Detect which cell encompasses the target text, then output its [x, y] center coordinate. 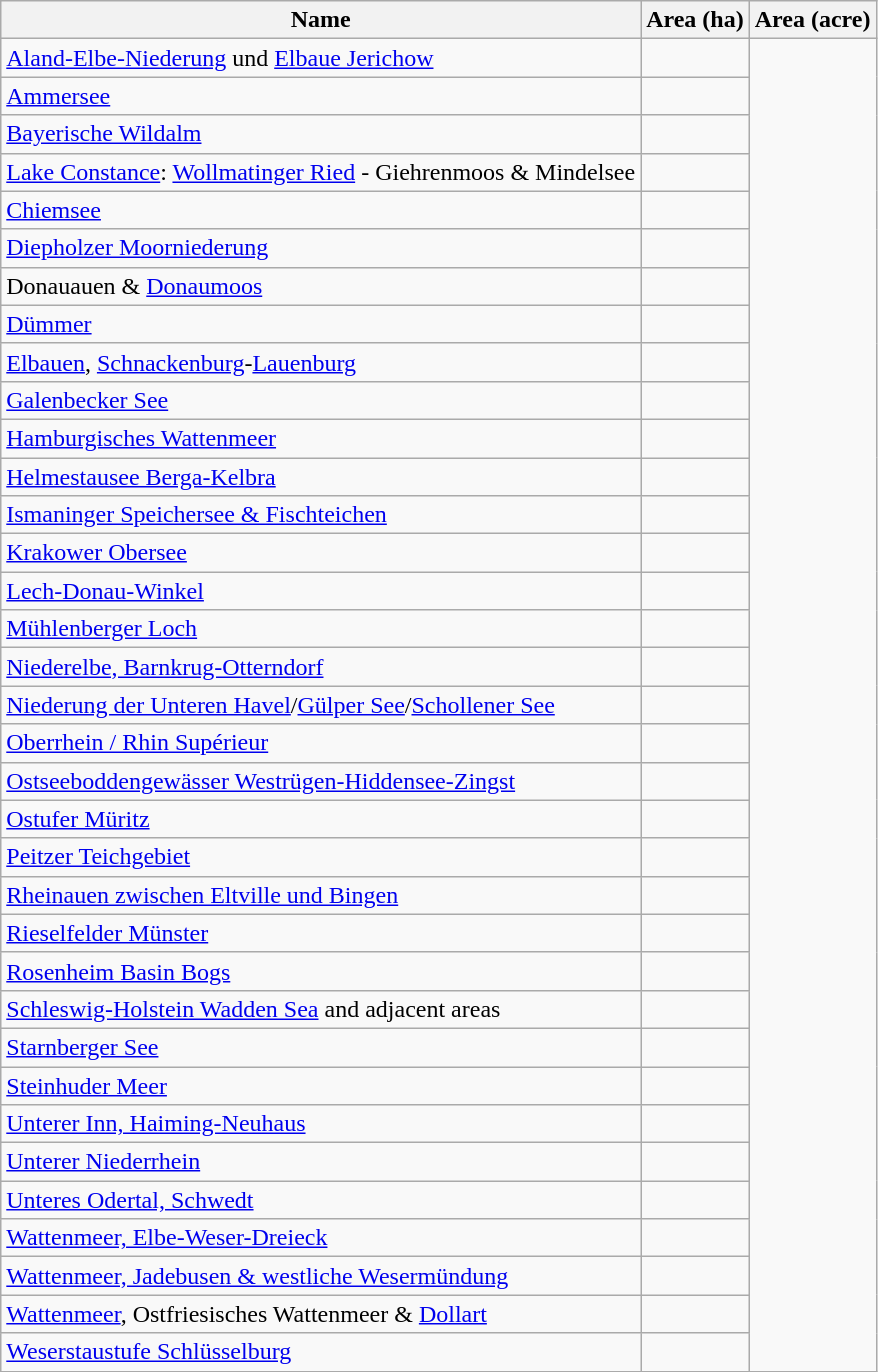
Name [321, 20]
Donauauen & Donaumoos [321, 286]
Area (ha) [696, 20]
Elbauen, Schnackenburg-Lauenburg [321, 362]
Niederung der Unteren Havel/Gülper See/Schollener See [321, 705]
Schleswig-Holstein Wadden Sea and adjacent areas [321, 1009]
Ostseeboddengewässer Westrügen-Hiddensee-Zingst [321, 781]
Wattenmeer, Elbe-Weser-Dreieck [321, 1238]
Peitzer Teichgebiet [321, 857]
Wattenmeer, Ostfriesisches Wattenmeer & Dollart [321, 1314]
Unterer Inn, Haiming-Neuhaus [321, 1124]
Oberrhein / Rhin Supérieur [321, 743]
Chiemsee [321, 210]
Rosenheim Basin Bogs [321, 971]
Hamburgisches Wattenmeer [321, 438]
Unteres Odertal, Schwedt [321, 1200]
Krakower Obersee [321, 553]
Lake Constance: Wollmatinger Ried - Giehrenmoos & Mindelsee [321, 172]
Unterer Niederrhein [321, 1162]
Steinhuder Meer [321, 1085]
Galenbecker See [321, 400]
Aland-Elbe-Niederung und Elbaue Jerichow [321, 58]
Niederelbe, Barnkrug-Otterndorf [321, 667]
Mühlenberger Loch [321, 629]
Helmestausee Berga-Kelbra [321, 477]
Wattenmeer, Jadebusen & westliche Wesermündung [321, 1276]
Weserstaustufe Schlüsselburg [321, 1352]
Ismaninger Speichersee & Fischteichen [321, 515]
Area (acre) [812, 20]
Bayerische Wildalm [321, 134]
Rieselfelder Münster [321, 933]
Diepholzer Moorniederung [321, 248]
Ostufer Müritz [321, 819]
Ammersee [321, 96]
Starnberger See [321, 1047]
Dümmer [321, 324]
Rheinauen zwischen Eltville und Bingen [321, 895]
Lech-Donau-Winkel [321, 591]
